Return the [x, y] coordinate for the center point of the cell that contains the specified text.  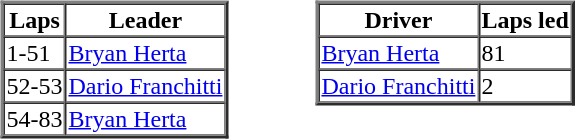
1-51 [35, 52]
81 [524, 52]
Laps led [524, 20]
Laps [35, 20]
2 [524, 86]
Leader [145, 20]
54-83 [35, 118]
Driver [398, 20]
52-53 [35, 86]
